Output the (x, y) coordinate of the center of the cell containing the given text.  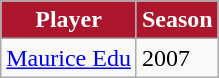
2007 (177, 58)
Player (69, 20)
Maurice Edu (69, 58)
Season (177, 20)
